Output the [x, y] coordinate of the center of the cell containing the given text.  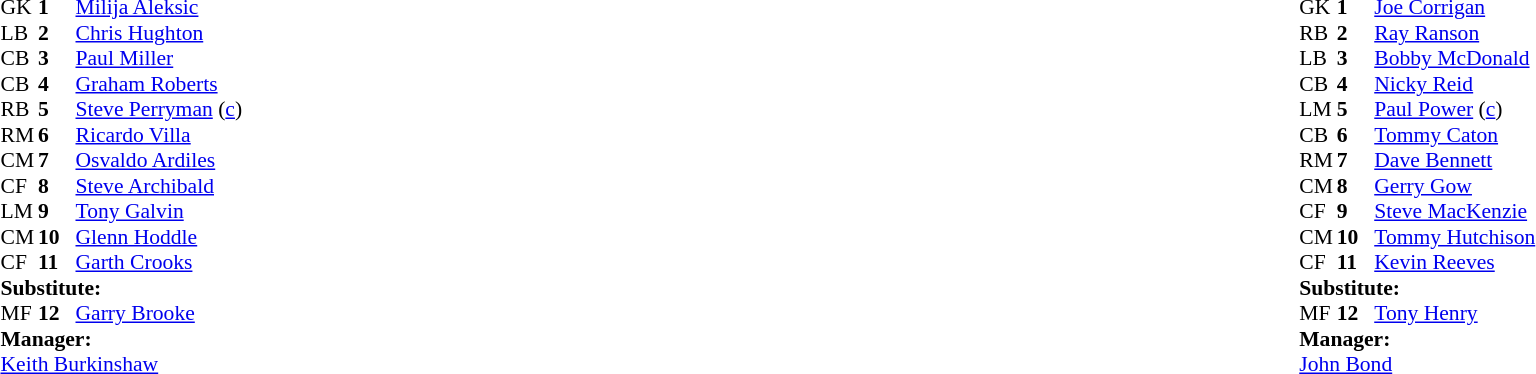
Glenn Hoddle [160, 237]
Gerry Gow [1454, 186]
Tony Henry [1454, 313]
Ricardo Villa [160, 135]
Paul Miller [160, 59]
Nicky Reid [1454, 84]
Paul Power (c) [1454, 109]
Bobby McDonald [1454, 59]
Chris Hughton [160, 33]
Garry Brooke [160, 313]
Osvaldo Ardiles [160, 161]
Dave Bennett [1454, 161]
Graham Roberts [160, 84]
Tommy Caton [1454, 135]
Tony Galvin [160, 211]
Steve Perryman (c) [160, 109]
Tommy Hutchison [1454, 237]
Ray Ranson [1454, 33]
Garth Crooks [160, 263]
Steve MacKenzie [1454, 211]
Steve Archibald [160, 186]
Kevin Reeves [1454, 263]
